Return the (X, Y) coordinate for the center point of the cell that contains the specified text.  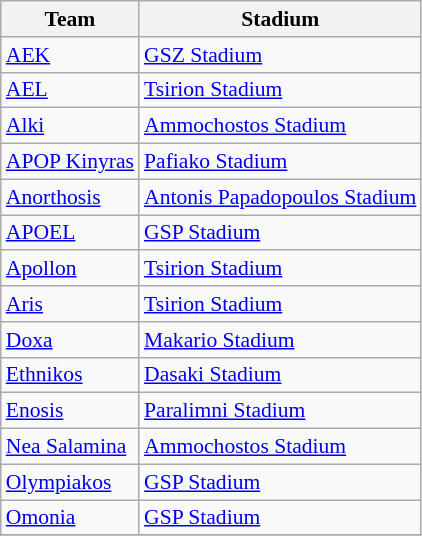
Antonis Papadopoulos Stadium (280, 197)
Stadium (280, 19)
APOP Kinyras (70, 162)
Apollon (70, 269)
Olympiakos (70, 482)
Aris (70, 304)
Omonia (70, 518)
Dasaki Stadium (280, 375)
AEK (70, 55)
APOEL (70, 233)
Pafiako Stadium (280, 162)
Anorthosis (70, 197)
Doxa (70, 340)
Alki (70, 126)
Enosis (70, 411)
Paralimni Stadium (280, 411)
Nea Salamina (70, 447)
AEL (70, 90)
GSZ Stadium (280, 55)
Team (70, 19)
Makario Stadium (280, 340)
Ethnikos (70, 375)
